Extract the (X, Y) coordinate from the center of the cell holding the provided text.  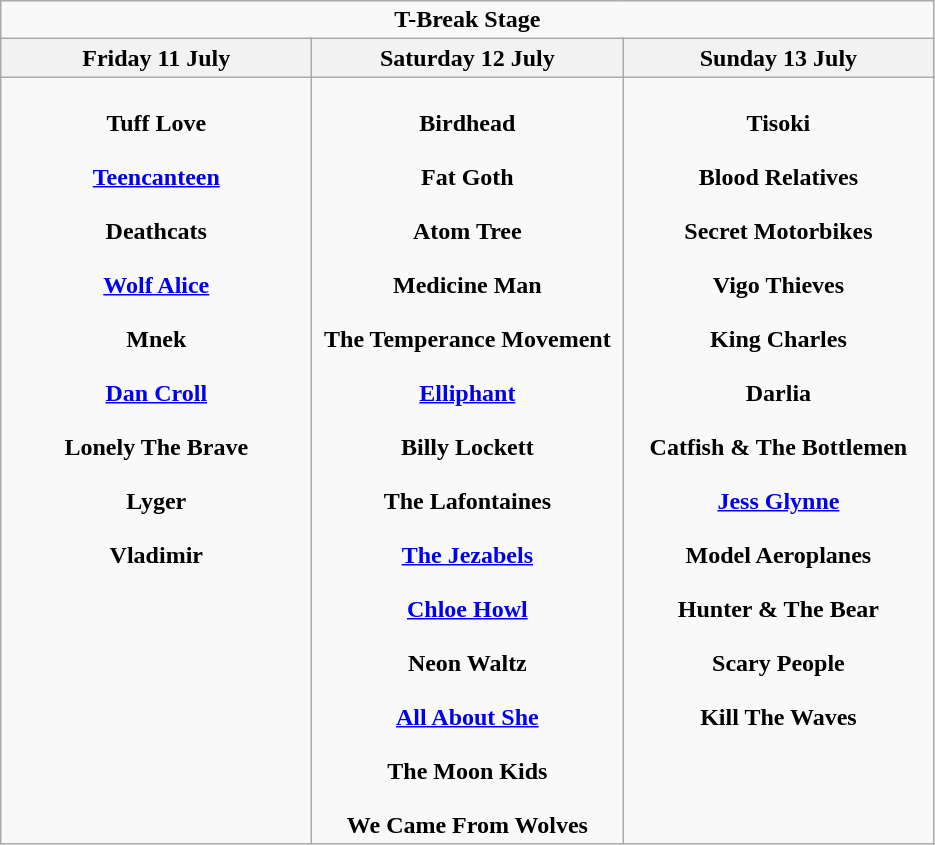
Friday 11 July (156, 58)
Sunday 13 July (778, 58)
Saturday 12 July (468, 58)
Tuff Love Teencanteen Deathcats Wolf Alice Mnek Dan Croll Lonely The Brave Lyger Vladimir (156, 460)
T-Break Stage (468, 20)
